Output the (X, Y) coordinate of the center of the cell containing the given text.  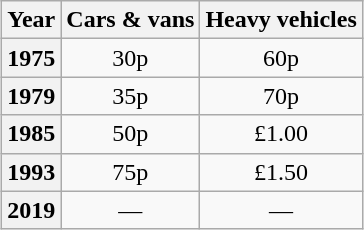
2019 (32, 210)
1979 (32, 96)
Year (32, 20)
70p (281, 96)
50p (130, 134)
Heavy vehicles (281, 20)
35p (130, 96)
60p (281, 58)
1993 (32, 172)
Cars & vans (130, 20)
1985 (32, 134)
£1.50 (281, 172)
30p (130, 58)
1975 (32, 58)
£1.00 (281, 134)
75p (130, 172)
